From the cell containing the given text, extract its center point as [x, y] coordinate. 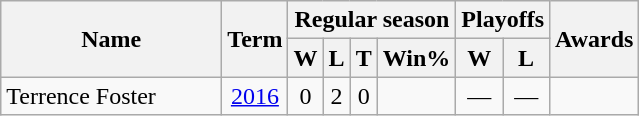
Regular season [372, 20]
Playoffs [503, 20]
Name [112, 39]
2016 [255, 96]
Terrence Foster [112, 96]
Win% [416, 58]
2 [336, 96]
Term [255, 39]
T [364, 58]
Awards [594, 39]
